For the text-containing cell, return its midpoint in (X, Y) coordinate format. 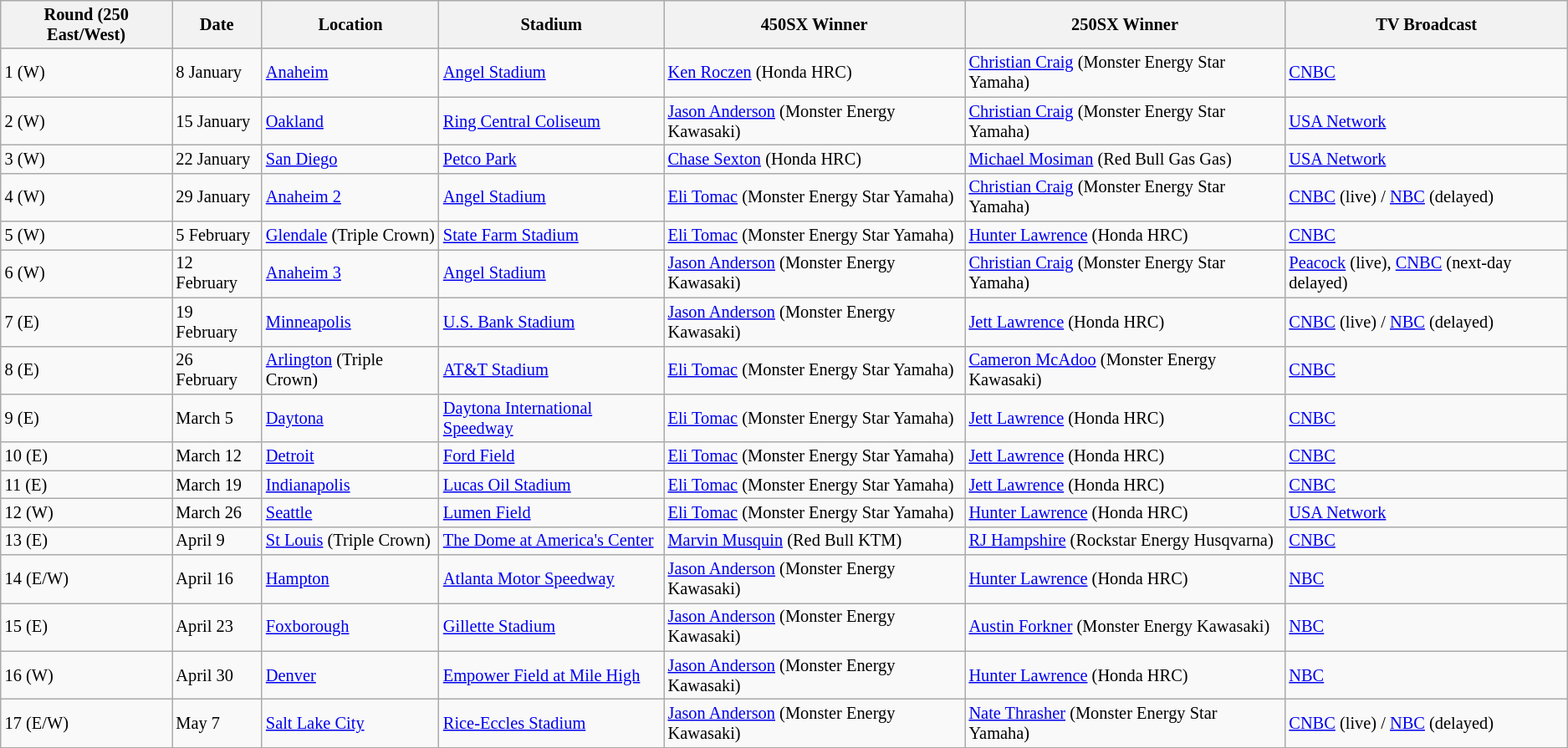
Empower Field at Mile High (552, 675)
10 (E) (87, 456)
The Dome at America's Center (552, 541)
250SX Winner (1126, 24)
April 16 (217, 579)
450SX Winner (815, 24)
Foxborough (350, 627)
April 30 (217, 675)
April 23 (217, 627)
Salt Lake City (350, 723)
22 January (217, 159)
Cameron McAdoo (Monster Energy Kawasaki) (1126, 370)
Minneapolis (350, 322)
5 (W) (87, 236)
16 (W) (87, 675)
Chase Sexton (Honda HRC) (815, 159)
March 19 (217, 485)
RJ Hampshire (Rockstar Energy Husqvarna) (1126, 541)
7 (E) (87, 322)
Anaheim (350, 73)
San Diego (350, 159)
6 (W) (87, 273)
15 January (217, 121)
Rice-Eccles Stadium (552, 723)
March 12 (217, 456)
14 (E/W) (87, 579)
State Farm Stadium (552, 236)
Atlanta Motor Speedway (552, 579)
Daytona (350, 418)
29 January (217, 197)
Seattle (350, 512)
April 9 (217, 541)
13 (E) (87, 541)
17 (E/W) (87, 723)
May 7 (217, 723)
Gillette Stadium (552, 627)
12 (W) (87, 512)
Lucas Oil Stadium (552, 485)
Detroit (350, 456)
Indianapolis (350, 485)
2 (W) (87, 121)
Nate Thrasher (Monster Energy Star Yamaha) (1126, 723)
Peacock (live), CNBC (next-day delayed) (1426, 273)
26 February (217, 370)
Petco Park (552, 159)
15 (E) (87, 627)
Lumen Field (552, 512)
U.S. Bank Stadium (552, 322)
Ken Roczen (Honda HRC) (815, 73)
Denver (350, 675)
Stadium (552, 24)
5 February (217, 236)
Marvin Musquin (Red Bull KTM) (815, 541)
1 (W) (87, 73)
Ring Central Coliseum (552, 121)
11 (E) (87, 485)
9 (E) (87, 418)
8 (E) (87, 370)
12 February (217, 273)
March 26 (217, 512)
Round (250 East/West) (87, 24)
March 5 (217, 418)
Ford Field (552, 456)
Anaheim 3 (350, 273)
AT&T Stadium (552, 370)
Austin Forkner (Monster Energy Kawasaki) (1126, 627)
TV Broadcast (1426, 24)
Hampton (350, 579)
4 (W) (87, 197)
Oakland (350, 121)
Glendale (Triple Crown) (350, 236)
Date (217, 24)
8 January (217, 73)
19 February (217, 322)
Michael Mosiman (Red Bull Gas Gas) (1126, 159)
Location (350, 24)
Daytona International Speedway (552, 418)
Arlington (Triple Crown) (350, 370)
St Louis (Triple Crown) (350, 541)
Anaheim 2 (350, 197)
3 (W) (87, 159)
